Determine the (X, Y) coordinate at the center of the cell enclosing the given text.  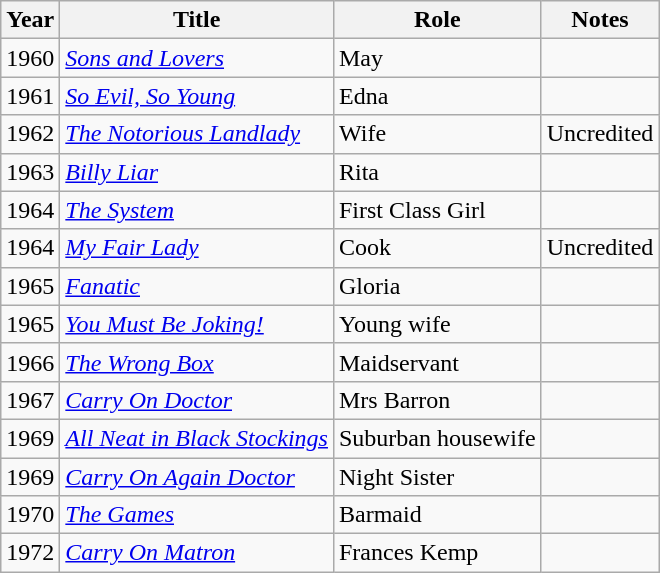
The System (197, 210)
Suburban housewife (437, 438)
1972 (30, 553)
1967 (30, 400)
Frances Kemp (437, 553)
Title (197, 20)
1960 (30, 58)
Notes (600, 20)
All Neat in Black Stockings (197, 438)
The Wrong Box (197, 362)
Carry On Again Doctor (197, 477)
You Must Be Joking! (197, 324)
Cook (437, 248)
1963 (30, 172)
The Notorious Landlady (197, 134)
Wife (437, 134)
Gloria (437, 286)
The Games (197, 515)
Edna (437, 96)
My Fair Lady (197, 248)
First Class Girl (437, 210)
Young wife (437, 324)
Mrs Barron (437, 400)
Year (30, 20)
Rita (437, 172)
May (437, 58)
Role (437, 20)
Carry On Doctor (197, 400)
Billy Liar (197, 172)
Carry On Matron (197, 553)
Night Sister (437, 477)
Sons and Lovers (197, 58)
1961 (30, 96)
Barmaid (437, 515)
1966 (30, 362)
1962 (30, 134)
Fanatic (197, 286)
So Evil, So Young (197, 96)
1970 (30, 515)
Maidservant (437, 362)
